Locate the cell with the specified text and output its (X, Y) center coordinate. 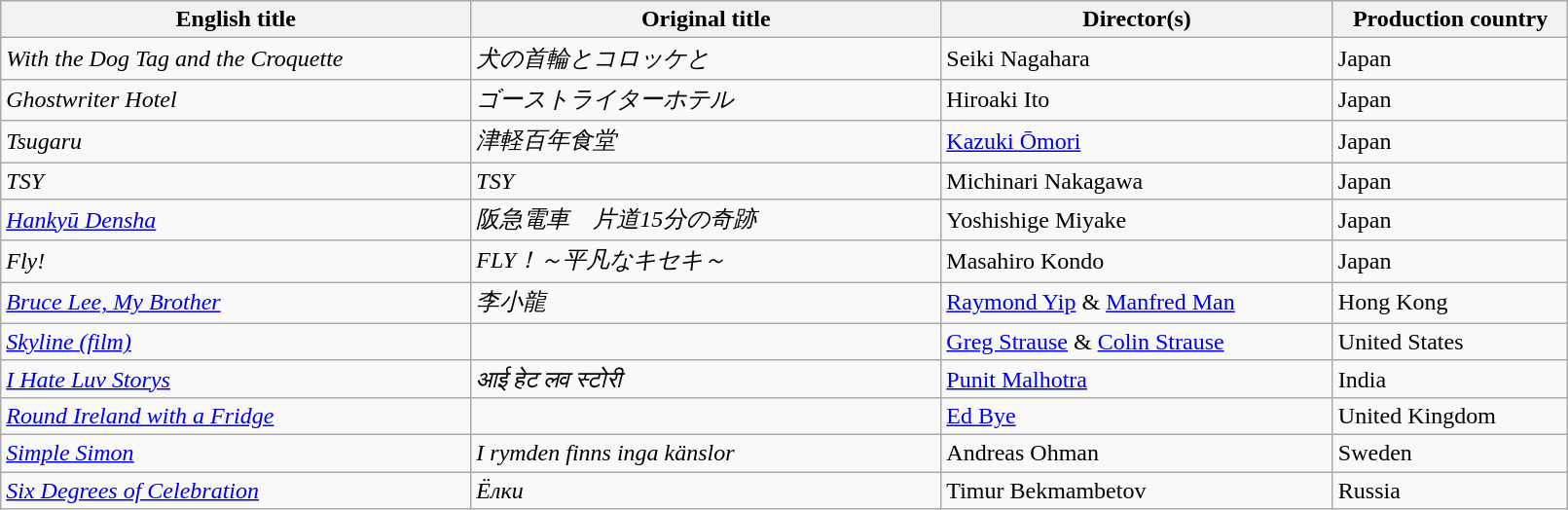
Ghostwriter Hotel (236, 99)
Six Degrees of Celebration (236, 490)
Production country (1450, 19)
Hiroaki Ito (1137, 99)
犬の首輪とコロッケと (707, 58)
Seiki Nagahara (1137, 58)
Director(s) (1137, 19)
With the Dog Tag and the Croquette (236, 58)
Ёлки (707, 490)
Sweden (1450, 453)
Tsugaru (236, 142)
Russia (1450, 490)
Raymond Yip & Manfred Man (1137, 304)
Yoshishige Miyake (1137, 220)
Simple Simon (236, 453)
ゴーストライターホテル (707, 99)
Hong Kong (1450, 304)
Timur Bekmambetov (1137, 490)
United Kingdom (1450, 416)
United States (1450, 342)
津軽百年食堂 (707, 142)
Round Ireland with a Fridge (236, 416)
Original title (707, 19)
I Hate Luv Storys (236, 379)
I rymden finns inga känslor (707, 453)
阪急電車 片道15分の奇跡 (707, 220)
Ed Bye (1137, 416)
李小龍 (707, 304)
Punit Malhotra (1137, 379)
English title (236, 19)
Fly! (236, 261)
Masahiro Kondo (1137, 261)
FLY！～平凡なキセキ～ (707, 261)
आई हेट लव स्टोरी (707, 379)
Greg Strause & Colin Strause (1137, 342)
Hankyū Densha (236, 220)
Kazuki Ōmori (1137, 142)
Michinari Nakagawa (1137, 180)
India (1450, 379)
Skyline (film) (236, 342)
Bruce Lee, My Brother (236, 304)
Andreas Ohman (1137, 453)
